For the text-containing cell, return its midpoint in (x, y) coordinate format. 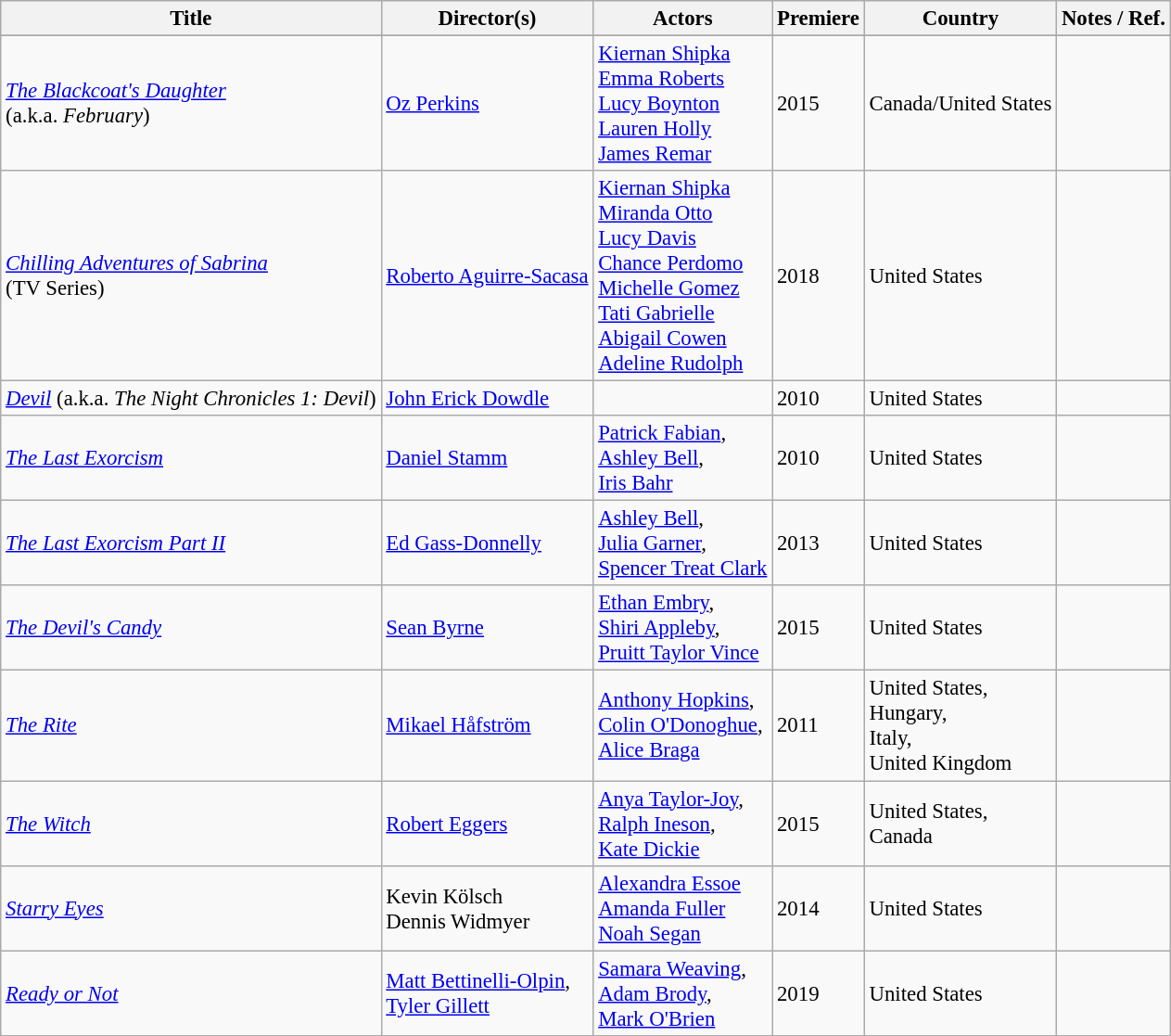
Premiere (819, 19)
The Devil's Candy (191, 629)
Robert Eggers (488, 824)
The Rite (191, 725)
Title (191, 19)
Notes / Ref. (1114, 19)
2011 (819, 725)
Anthony Hopkins, Colin O'Donoghue, Alice Braga (682, 725)
2013 (819, 544)
The Last Exorcism (191, 458)
Ashley Bell, Julia Garner, Spencer Treat Clark (682, 544)
John Erick Dowdle (488, 399)
Canada/United States (961, 104)
Starry Eyes (191, 908)
Sean Byrne (488, 629)
United States, Canada (961, 824)
Anya Taylor-Joy, Ralph Ineson, Kate Dickie (682, 824)
Director(s) (488, 19)
Samara Weaving, Adam Brody, Mark O'Brien (682, 993)
The Last Exorcism Part II (191, 544)
Kiernan ShipkaMiranda OttoLucy DavisChance PerdomoMichelle GomezTati GabrielleAbigail CowenAdeline Rudolph (682, 276)
The Witch (191, 824)
2019 (819, 993)
Roberto Aguirre-Sacasa (488, 276)
Ed Gass-Donnelly (488, 544)
Ready or Not (191, 993)
Kiernan ShipkaEmma RobertsLucy BoyntonLauren HollyJames Remar (682, 104)
2018 (819, 276)
2014 (819, 908)
Patrick Fabian,Ashley Bell, Iris Bahr (682, 458)
Matt Bettinelli-Olpin, Tyler Gillett (488, 993)
Ethan Embry, Shiri Appleby, Pruitt Taylor Vince (682, 629)
Daniel Stamm (488, 458)
The Blackcoat's Daughter(a.k.a. February) (191, 104)
Mikael Håfström (488, 725)
Kevin KölschDennis Widmyer (488, 908)
Actors (682, 19)
Chilling Adventures of Sabrina(TV Series) (191, 276)
Alexandra EssoeAmanda FullerNoah Segan (682, 908)
Country (961, 19)
United States, Hungary, Italy, United Kingdom (961, 725)
Devil (a.k.a. The Night Chronicles 1: Devil) (191, 399)
Oz Perkins (488, 104)
